Capture the cell that displays the provided text and extract its [X, Y] central coordinate. 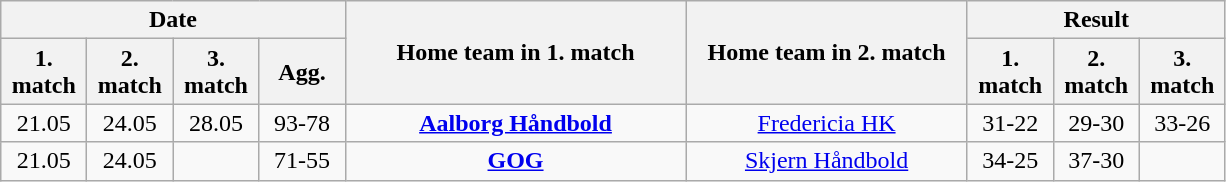
33-26 [1182, 123]
Home team in 1. match [516, 52]
Fredericia HK [826, 123]
37-30 [1096, 161]
28.05 [216, 123]
Home team in 2. match [826, 52]
GOG [516, 161]
71-55 [302, 161]
29-30 [1096, 123]
Result [1096, 20]
31-22 [1010, 123]
Skjern Håndbold [826, 161]
Date [173, 20]
93-78 [302, 123]
34-25 [1010, 161]
Agg. [302, 72]
Aalborg Håndbold [516, 123]
